Capture the cell that displays the provided text and extract its (X, Y) central coordinate. 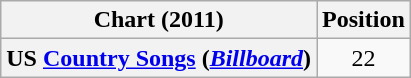
US Country Songs (Billboard) (159, 58)
Chart (2011) (159, 20)
Position (364, 20)
22 (364, 58)
